Provide the (x, y) coordinate of the cell's center where the given text is located.  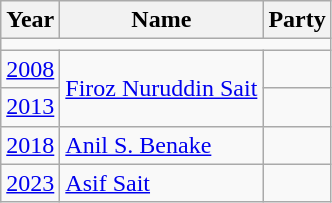
Name (162, 20)
Firoz Nuruddin Sait (162, 88)
Anil S. Benake (162, 145)
2018 (30, 145)
2023 (30, 183)
2008 (30, 69)
Year (30, 20)
2013 (30, 107)
Party (297, 20)
Asif Sait (162, 183)
